Search for the cell housing the specified text and yield its [x, y] center coordinate. 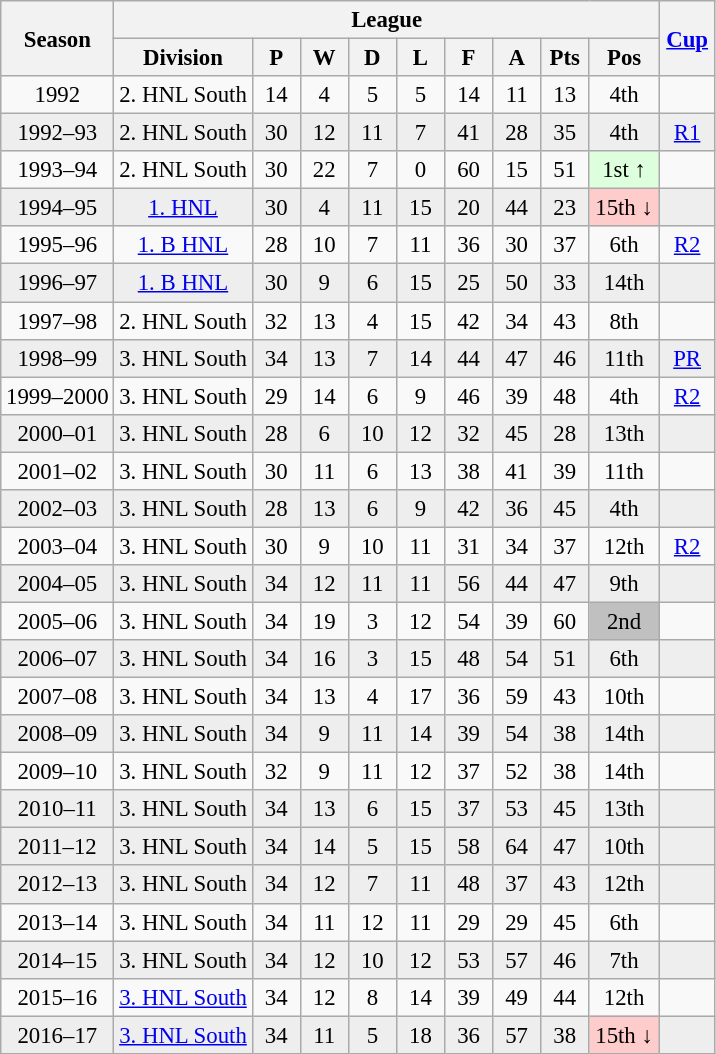
1996–97 [58, 283]
0 [420, 170]
52 [517, 772]
A [517, 58]
2011–12 [58, 847]
League [386, 20]
23 [565, 208]
18 [420, 1035]
2015–16 [58, 997]
22 [324, 170]
7th [624, 960]
2001–02 [58, 471]
2013–14 [58, 922]
20 [468, 208]
17 [420, 697]
35 [565, 133]
2005–06 [58, 621]
1992 [58, 95]
25 [468, 283]
PR [687, 358]
58 [468, 847]
8th [624, 321]
Division [183, 58]
2002–03 [58, 509]
1999–2000 [58, 396]
2010–11 [58, 809]
1994–95 [58, 208]
F [468, 58]
8 [372, 997]
19 [324, 621]
2012–13 [58, 885]
1993–94 [58, 170]
R1 [687, 133]
W [324, 58]
2008–09 [58, 734]
2014–15 [58, 960]
31 [468, 546]
9th [624, 584]
2004–05 [58, 584]
2009–10 [58, 772]
2000–01 [58, 433]
Pos [624, 58]
1992–93 [58, 133]
1. HNL [183, 208]
2006–07 [58, 659]
56 [468, 584]
D [372, 58]
L [420, 58]
33 [565, 283]
2016–17 [58, 1035]
1st ↑ [624, 170]
16 [324, 659]
59 [517, 697]
1997–98 [58, 321]
1995–96 [58, 245]
64 [517, 847]
2007–08 [58, 697]
Cup [687, 38]
2003–04 [58, 546]
P [276, 58]
Season [58, 38]
49 [517, 997]
1998–99 [58, 358]
2nd [624, 621]
50 [517, 283]
Pts [565, 58]
